Extract the (x, y) coordinate from the center of the cell holding the provided text.  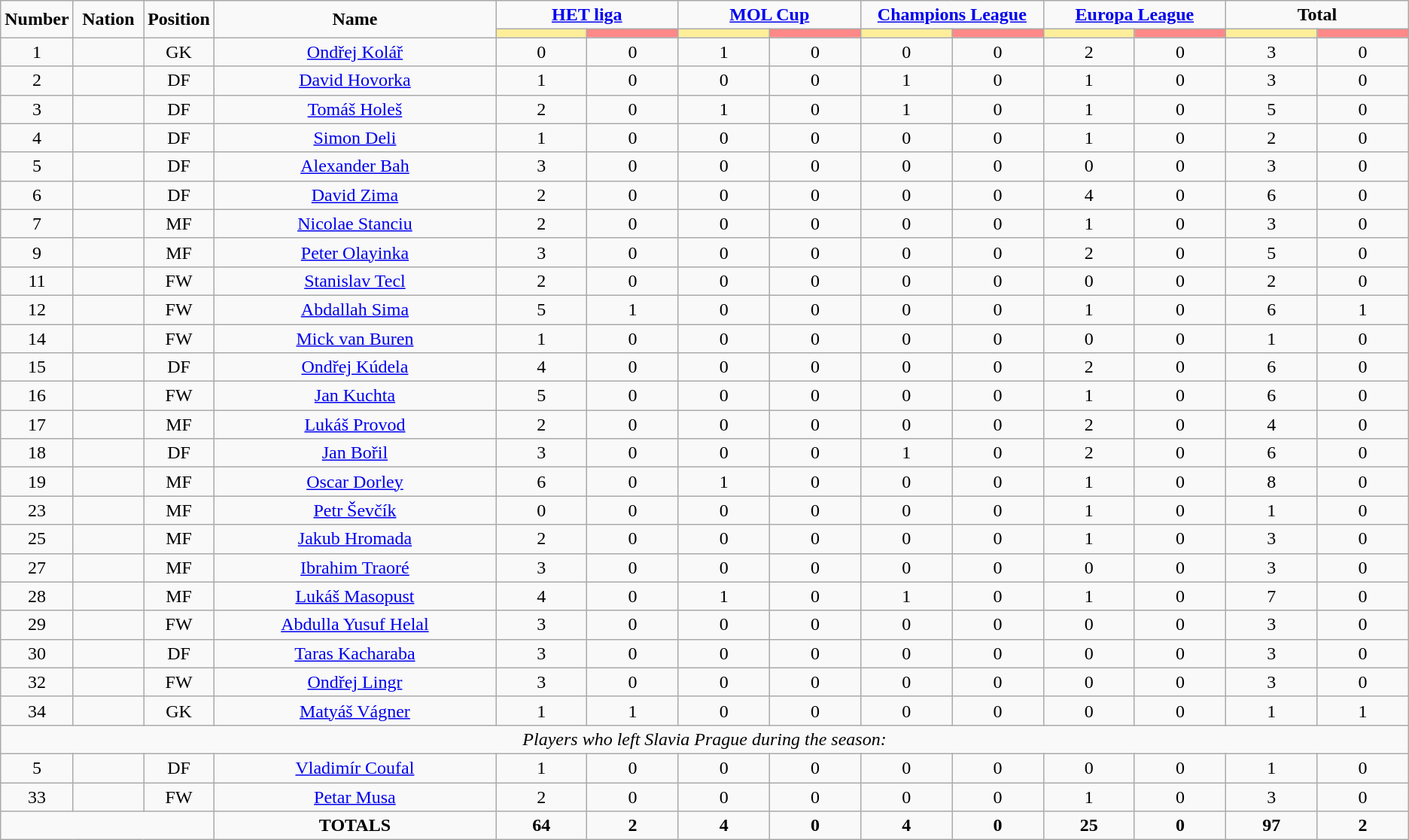
Europa League (1135, 15)
Number (37, 20)
Petr Ševčík (355, 510)
Matyáš Vágner (355, 711)
Vladimír Coufal (355, 768)
Ibrahim Traoré (355, 568)
28 (37, 596)
David Hovorka (355, 81)
27 (37, 568)
Champions League (953, 15)
Players who left Slavia Prague during the season: (704, 739)
Jakub Hromada (355, 539)
Nicolae Stanciu (355, 224)
Peter Olayinka (355, 252)
16 (37, 396)
34 (37, 711)
9 (37, 252)
11 (37, 281)
15 (37, 367)
Position (179, 20)
Jan Kuchta (355, 396)
David Zima (355, 195)
32 (37, 682)
12 (37, 309)
Ondřej Kúdela (355, 367)
64 (540, 826)
Nation (108, 20)
Abdulla Yusuf Helal (355, 625)
Simon Deli (355, 138)
Ondřej Lingr (355, 682)
29 (37, 625)
Stanislav Tecl (355, 281)
Ondřej Kolář (355, 52)
Lukáš Masopust (355, 596)
Taras Kacharaba (355, 653)
8 (1272, 482)
17 (37, 425)
23 (37, 510)
Petar Musa (355, 797)
33 (37, 797)
19 (37, 482)
97 (1272, 826)
18 (37, 453)
Abdallah Sima (355, 309)
HET liga (587, 15)
Oscar Dorley (355, 482)
TOTALS (355, 826)
30 (37, 653)
MOL Cup (769, 15)
Lukáš Provod (355, 425)
Total (1317, 15)
Mick van Buren (355, 338)
Alexander Bah (355, 166)
Name (355, 20)
14 (37, 338)
Jan Bořil (355, 453)
Tomáš Holeš (355, 109)
